Return (x, y) of the center of cell containing provided text 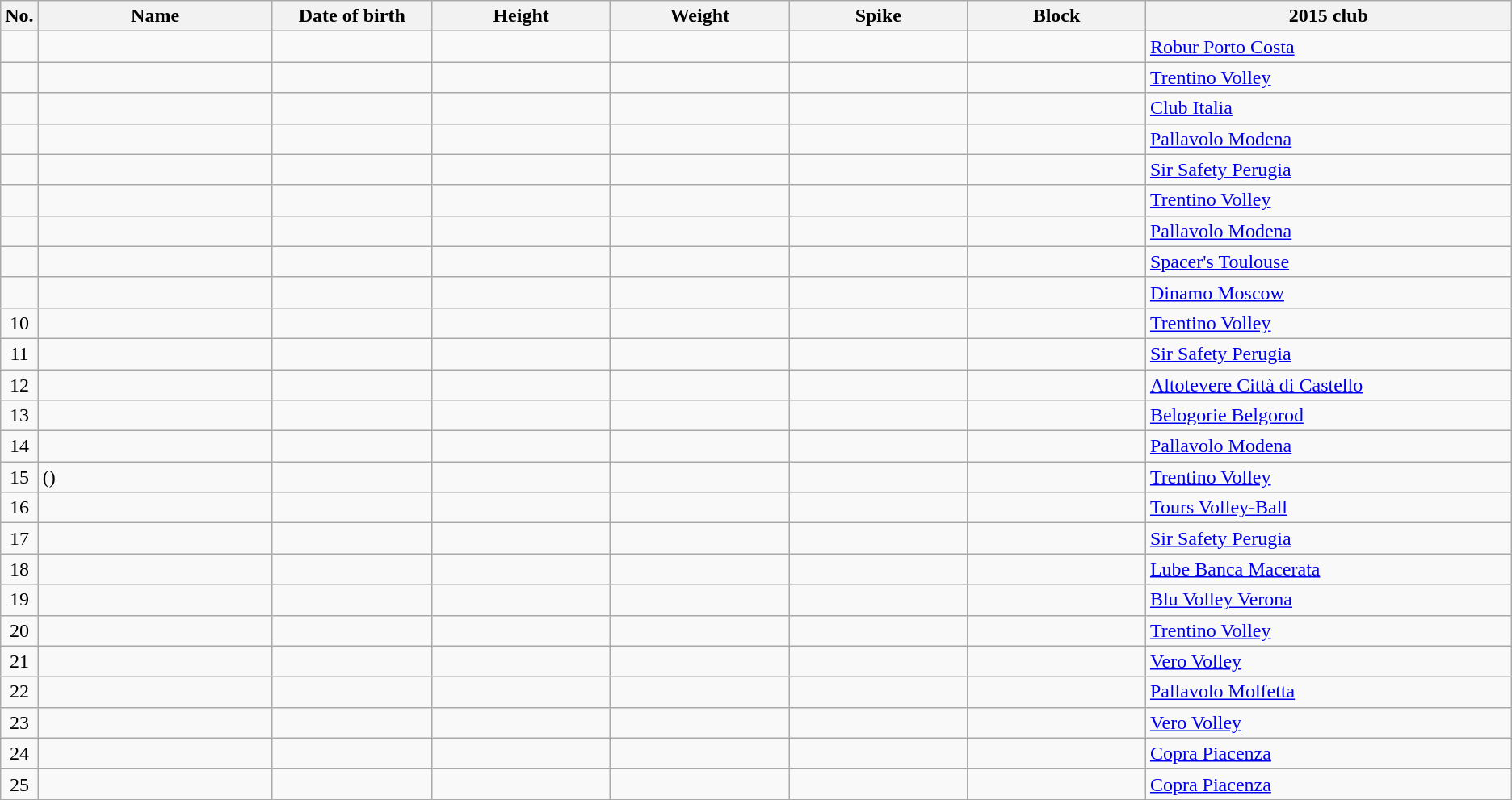
Belogorie Belgorod (1328, 416)
10 (19, 323)
Name (155, 16)
Dinamo Moscow (1328, 292)
Weight (699, 16)
22 (19, 692)
Tours Volley-Ball (1328, 508)
Date of birth (352, 16)
14 (19, 446)
15 (19, 477)
21 (19, 661)
25 (19, 784)
Block (1056, 16)
Altotevere Città di Castello (1328, 385)
23 (19, 723)
2015 club (1328, 16)
13 (19, 416)
Lube Banca Macerata (1328, 569)
Height (520, 16)
16 (19, 508)
Pallavolo Molfetta (1328, 692)
Spike (879, 16)
No. (19, 16)
() (155, 477)
12 (19, 385)
19 (19, 600)
Club Italia (1328, 108)
18 (19, 569)
Spacer's Toulouse (1328, 262)
Robur Porto Costa (1328, 47)
17 (19, 538)
20 (19, 630)
Blu Volley Verona (1328, 600)
11 (19, 354)
24 (19, 753)
